Determine the [x, y] coordinate at the center of the cell enclosing the given text.  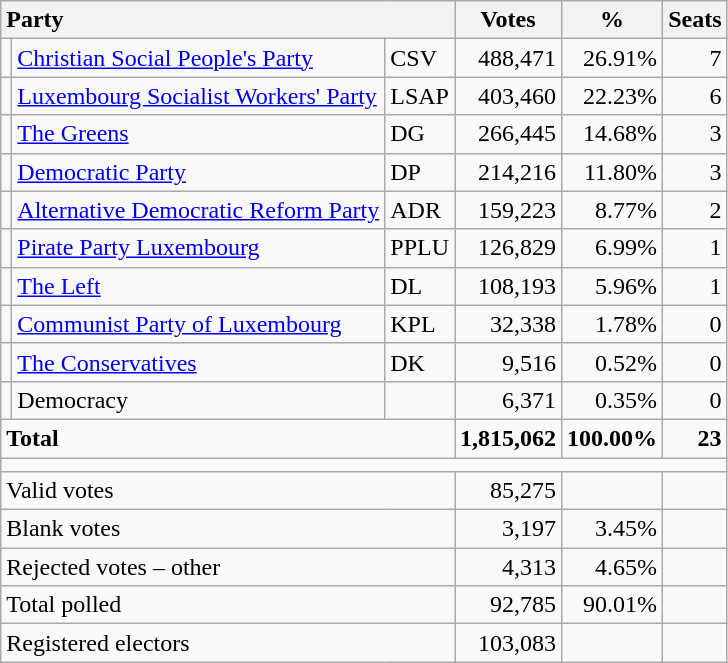
266,445 [508, 134]
92,785 [508, 605]
Total [228, 438]
DG [420, 134]
32,338 [508, 324]
7 [695, 58]
Seats [695, 20]
214,216 [508, 172]
Luxembourg Socialist Workers' Party [198, 96]
3,197 [508, 529]
90.01% [612, 605]
ADR [420, 210]
1.78% [612, 324]
9,516 [508, 362]
0.52% [612, 362]
Party [228, 20]
The Conservatives [198, 362]
CSV [420, 58]
3.45% [612, 529]
108,193 [508, 286]
11.80% [612, 172]
Total polled [228, 605]
Democratic Party [198, 172]
Rejected votes – other [228, 567]
126,829 [508, 248]
6,371 [508, 400]
Pirate Party Luxembourg [198, 248]
14.68% [612, 134]
Christian Social People's Party [198, 58]
103,083 [508, 643]
PPLU [420, 248]
22.23% [612, 96]
Votes [508, 20]
403,460 [508, 96]
Democracy [198, 400]
Registered electors [228, 643]
0.35% [612, 400]
23 [695, 438]
5.96% [612, 286]
DK [420, 362]
4.65% [612, 567]
4,313 [508, 567]
2 [695, 210]
Communist Party of Luxembourg [198, 324]
1,815,062 [508, 438]
Blank votes [228, 529]
Alternative Democratic Reform Party [198, 210]
6.99% [612, 248]
6 [695, 96]
LSAP [420, 96]
85,275 [508, 491]
26.91% [612, 58]
% [612, 20]
The Greens [198, 134]
Valid votes [228, 491]
DP [420, 172]
8.77% [612, 210]
DL [420, 286]
KPL [420, 324]
The Left [198, 286]
159,223 [508, 210]
488,471 [508, 58]
100.00% [612, 438]
